For the text-containing cell, return its midpoint in (X, Y) coordinate format. 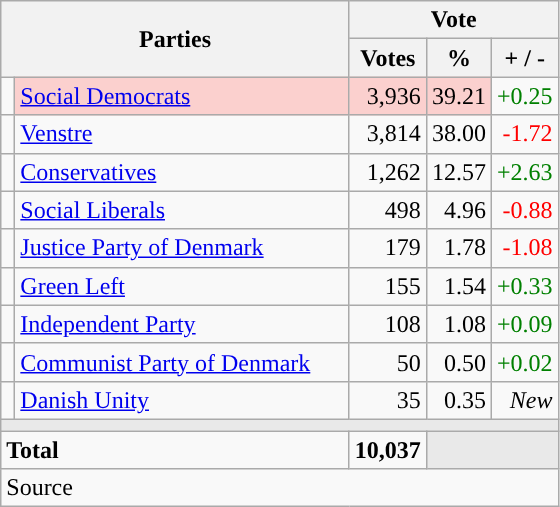
+2.63 (524, 172)
% (458, 58)
38.00 (458, 134)
3,936 (388, 96)
Votes (388, 58)
+0.25 (524, 96)
108 (388, 324)
0.35 (458, 400)
Venstre (182, 134)
Vote (454, 20)
155 (388, 286)
1,262 (388, 172)
3,814 (388, 134)
Communist Party of Denmark (182, 362)
+0.02 (524, 362)
1.08 (458, 324)
1.78 (458, 248)
-0.88 (524, 210)
35 (388, 400)
Justice Party of Denmark (182, 248)
-1.08 (524, 248)
498 (388, 210)
+0.09 (524, 324)
New (524, 400)
50 (388, 362)
-1.72 (524, 134)
Danish Unity (182, 400)
Conservatives (182, 172)
179 (388, 248)
Green Left (182, 286)
1.54 (458, 286)
10,037 (388, 449)
12.57 (458, 172)
Source (280, 488)
39.21 (458, 96)
Total (176, 449)
Parties (176, 39)
+ / - (524, 58)
Social Democrats (182, 96)
+0.33 (524, 286)
Independent Party (182, 324)
Social Liberals (182, 210)
0.50 (458, 362)
4.96 (458, 210)
